Determine the [x, y] coordinate at the center of the cell enclosing the given text.  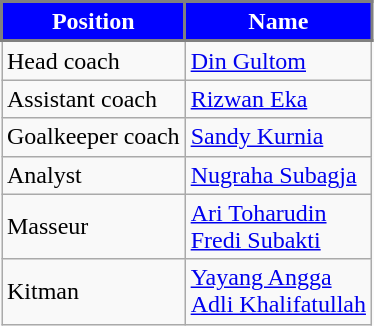
Sandy Kurnia [278, 137]
Assistant coach [94, 99]
Nugraha Subagja [278, 175]
Masseur [94, 226]
Yayang Angga Adli Khalifatullah [278, 292]
Head coach [94, 60]
Din Gultom [278, 60]
Name [278, 22]
Rizwan Eka [278, 99]
Ari Toharudin Fredi Subakti [278, 226]
Kitman [94, 292]
Goalkeeper coach [94, 137]
Position [94, 22]
Analyst [94, 175]
